Scan for the cell matching the given text and deliver its (x, y) coordinate at center. 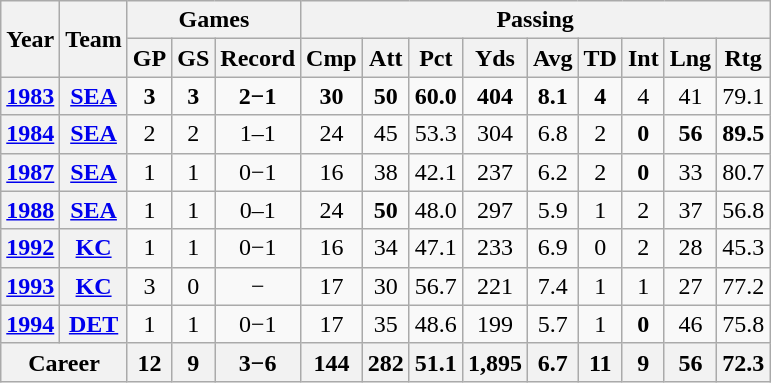
45 (386, 134)
47.1 (436, 248)
51.1 (436, 362)
11 (600, 362)
35 (386, 324)
Games (214, 20)
404 (494, 96)
1984 (30, 134)
Yds (494, 58)
Rtg (744, 58)
1,895 (494, 362)
304 (494, 134)
28 (690, 248)
Cmp (332, 58)
282 (386, 362)
48.0 (436, 210)
37 (690, 210)
5.9 (552, 210)
56.8 (744, 210)
7.4 (552, 286)
233 (494, 248)
1988 (30, 210)
38 (386, 172)
1994 (30, 324)
Team (94, 39)
GP (149, 58)
6.9 (552, 248)
75.8 (744, 324)
Int (643, 58)
Year (30, 39)
79.1 (744, 96)
− (258, 286)
77.2 (744, 286)
221 (494, 286)
89.5 (744, 134)
12 (149, 362)
Record (258, 58)
72.3 (744, 362)
GS (194, 58)
1–1 (258, 134)
60.0 (436, 96)
53.3 (436, 134)
80.7 (744, 172)
45.3 (744, 248)
Pct (436, 58)
6.8 (552, 134)
41 (690, 96)
34 (386, 248)
TD (600, 58)
3−6 (258, 362)
297 (494, 210)
2−1 (258, 96)
33 (690, 172)
27 (690, 286)
56.7 (436, 286)
Passing (536, 20)
42.1 (436, 172)
Avg (552, 58)
1983 (30, 96)
Career (64, 362)
0–1 (258, 210)
237 (494, 172)
144 (332, 362)
DET (94, 324)
1992 (30, 248)
6.2 (552, 172)
1987 (30, 172)
Lng (690, 58)
Att (386, 58)
46 (690, 324)
5.7 (552, 324)
8.1 (552, 96)
1993 (30, 286)
6.7 (552, 362)
48.6 (436, 324)
199 (494, 324)
